Search for the cell housing the specified text and yield its [X, Y] center coordinate. 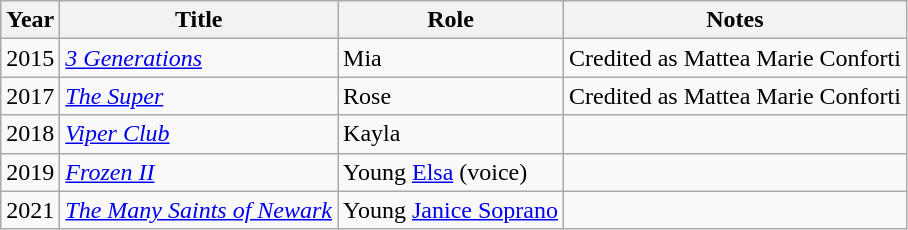
Rose [451, 96]
Young Elsa (voice) [451, 172]
Role [451, 20]
Title [199, 20]
2019 [30, 172]
3 Generations [199, 58]
Viper Club [199, 134]
Kayla [451, 134]
Young Janice Soprano [451, 210]
2021 [30, 210]
Notes [734, 20]
Frozen II [199, 172]
2018 [30, 134]
2017 [30, 96]
The Super [199, 96]
Year [30, 20]
Mia [451, 58]
2015 [30, 58]
The Many Saints of Newark [199, 210]
